Return [X, Y] of the center of cell containing provided text 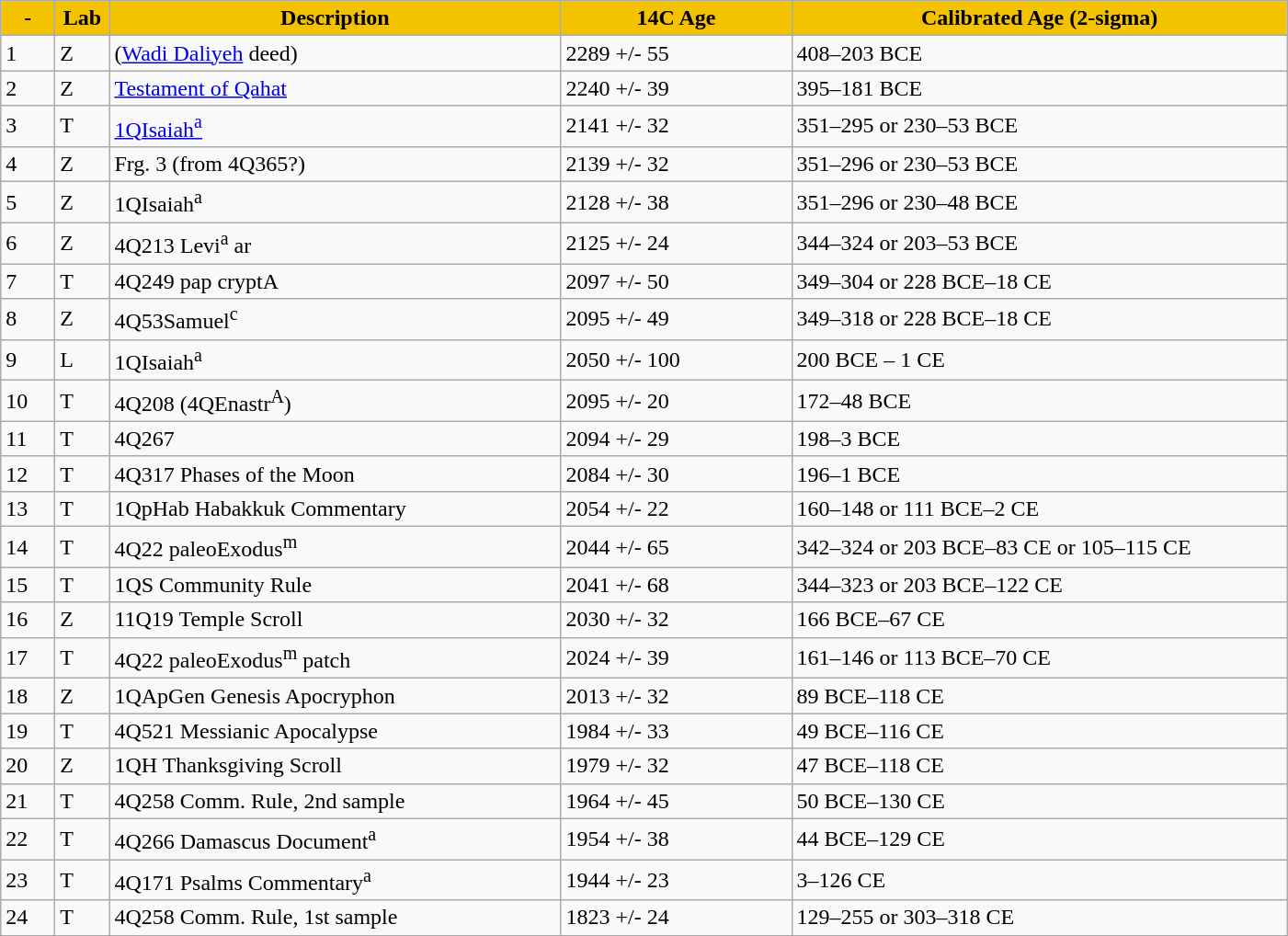
129–255 or 303–318 CE [1039, 918]
2024 +/- 39 [677, 658]
4Q249 pap cryptA [335, 281]
3 [28, 127]
14 [28, 548]
14C Age [677, 18]
4Q521 Messianic Apocalypse [335, 731]
4Q258 Comm. Rule, 1st sample [335, 918]
2139 +/- 32 [677, 164]
Lab [83, 18]
1823 +/- 24 [677, 918]
23 [28, 881]
4Q213 Levia ar [335, 243]
1QApGen Genesis Apocryphon [335, 696]
2240 +/- 39 [677, 88]
15 [28, 585]
- [28, 18]
10 [28, 401]
2095 +/- 20 [677, 401]
6 [28, 243]
1964 +/- 45 [677, 801]
4 [28, 164]
49 BCE–116 CE [1039, 731]
2094 +/- 29 [677, 439]
4Q208 (4QEnastrA) [335, 401]
2041 +/- 68 [677, 585]
2095 +/- 49 [677, 320]
172–48 BCE [1039, 401]
160–148 or 111 BCE–2 CE [1039, 509]
2030 +/- 32 [677, 620]
2141 +/- 32 [677, 127]
11 [28, 439]
9 [28, 360]
1979 +/- 32 [677, 766]
1QH Thanksgiving Scroll [335, 766]
24 [28, 918]
342–324 or 203 BCE–83 CE or 105–115 CE [1039, 548]
7 [28, 281]
21 [28, 801]
166 BCE–67 CE [1039, 620]
161–146 or 113 BCE–70 CE [1039, 658]
50 BCE–130 CE [1039, 801]
351–295 or 230–53 BCE [1039, 127]
4Q53Samuelc [335, 320]
4Q317 Phases of the Moon [335, 474]
89 BCE–118 CE [1039, 696]
395–181 BCE [1039, 88]
344–323 or 203 BCE–122 CE [1039, 585]
1QpHab Habakkuk Commentary [335, 509]
408–203 BCE [1039, 53]
2050 +/- 100 [677, 360]
4Q171 Psalms Commentarya [335, 881]
4Q22 paleoExodusm patch [335, 658]
11Q19 Temple Scroll [335, 620]
351–296 or 230–53 BCE [1039, 164]
3–126 CE [1039, 881]
18 [28, 696]
(Wadi Daliyeh deed) [335, 53]
12 [28, 474]
Description [335, 18]
1944 +/- 23 [677, 881]
344–324 or 203–53 BCE [1039, 243]
47 BCE–118 CE [1039, 766]
200 BCE – 1 CE [1039, 360]
22 [28, 839]
1954 +/- 38 [677, 839]
2125 +/- 24 [677, 243]
1QS Community Rule [335, 585]
20 [28, 766]
2 [28, 88]
349–304 or 228 BCE–18 CE [1039, 281]
2054 +/- 22 [677, 509]
4Q258 Comm. Rule, 2nd sample [335, 801]
44 BCE–129 CE [1039, 839]
Calibrated Age (2-sigma) [1039, 18]
1 [28, 53]
8 [28, 320]
Testament of Qahat [335, 88]
4Q267 [335, 439]
L [83, 360]
4Q266 Damascus Documenta [335, 839]
2044 +/- 65 [677, 548]
1984 +/- 33 [677, 731]
351–296 or 230–48 BCE [1039, 202]
2013 +/- 32 [677, 696]
19 [28, 731]
2289 +/- 55 [677, 53]
5 [28, 202]
2097 +/- 50 [677, 281]
17 [28, 658]
196–1 BCE [1039, 474]
2128 +/- 38 [677, 202]
2084 +/- 30 [677, 474]
4Q22 paleoExodusm [335, 548]
13 [28, 509]
198–3 BCE [1039, 439]
16 [28, 620]
349–318 or 228 BCE–18 CE [1039, 320]
Frg. 3 (from 4Q365?) [335, 164]
